Output the (x, y) coordinate of the center of the cell containing the given text.  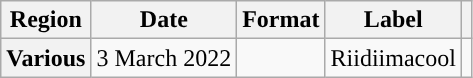
Date (164, 20)
Region (46, 20)
Riidiimacool (393, 58)
Various (46, 58)
3 March 2022 (164, 58)
Format (281, 20)
Label (393, 20)
